Return (x, y) of the center of cell containing provided text 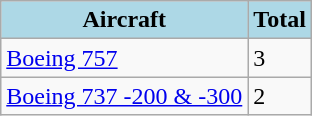
3 (280, 58)
Boeing 737 -200 & -300 (124, 96)
2 (280, 96)
Aircraft (124, 20)
Boeing 757 (124, 58)
Total (280, 20)
